Scan for the cell matching the given text and deliver its [x, y] coordinate at center. 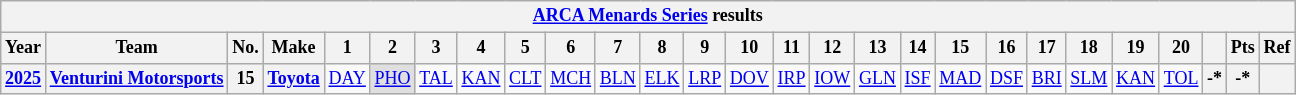
20 [1180, 48]
14 [918, 48]
10 [750, 48]
9 [705, 48]
Pts [1242, 48]
7 [618, 48]
DOV [750, 78]
4 [481, 48]
TAL [436, 78]
SLM [1089, 78]
Toyota [294, 78]
ISF [918, 78]
Year [24, 48]
ELK [662, 78]
6 [571, 48]
1 [347, 48]
Venturini Motorsports [136, 78]
19 [1136, 48]
8 [662, 48]
17 [1046, 48]
2025 [24, 78]
IRP [792, 78]
2 [392, 48]
Ref [1277, 48]
11 [792, 48]
TOL [1180, 78]
IOW [832, 78]
Make [294, 48]
13 [878, 48]
18 [1089, 48]
MCH [571, 78]
12 [832, 48]
16 [1007, 48]
DSF [1007, 78]
PHO [392, 78]
GLN [878, 78]
LRP [705, 78]
No. [246, 48]
BRI [1046, 78]
CLT [526, 78]
5 [526, 48]
MAD [960, 78]
3 [436, 48]
ARCA Menards Series results [648, 16]
Team [136, 48]
DAY [347, 78]
BLN [618, 78]
